Find where the given text appears and provide that cell's center as (x, y) coordinate. 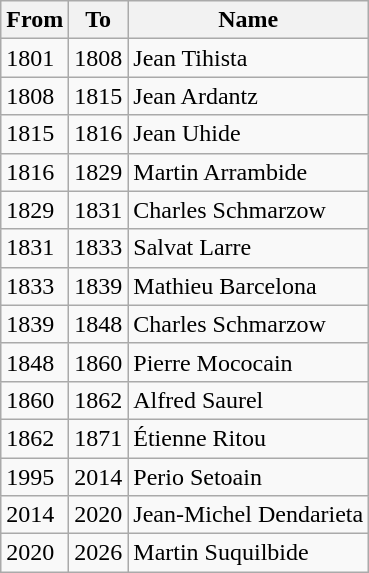
Name (248, 20)
Jean Ardantz (248, 96)
To (98, 20)
Pierre Mococain (248, 362)
From (35, 20)
Martin Arrambide (248, 172)
Jean-Michel Dendarieta (248, 515)
1871 (98, 438)
Alfred Saurel (248, 400)
Martin Suquilbide (248, 553)
Perio Setoain (248, 477)
Jean Uhide (248, 134)
2026 (98, 553)
1801 (35, 58)
Étienne Ritou (248, 438)
Mathieu Barcelona (248, 286)
1995 (35, 477)
Salvat Larre (248, 248)
Jean Tihista (248, 58)
